Output the [X, Y] coordinate of the center of the cell containing the given text.  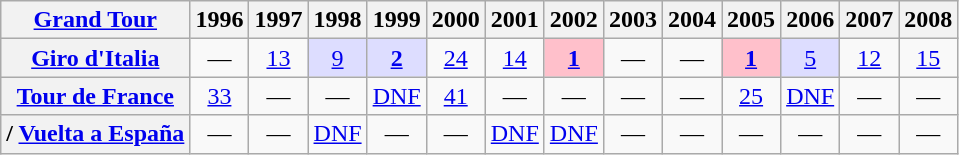
25 [752, 96]
15 [928, 58]
2007 [870, 20]
Giro d'Italia [96, 58]
2001 [514, 20]
2006 [810, 20]
5 [810, 58]
2008 [928, 20]
1999 [396, 20]
2000 [456, 20]
Tour de France [96, 96]
41 [456, 96]
2004 [692, 20]
Grand Tour [96, 20]
24 [456, 58]
/ Vuelta a España [96, 134]
33 [220, 96]
14 [514, 58]
2 [396, 58]
1996 [220, 20]
1997 [278, 20]
2002 [574, 20]
2003 [632, 20]
9 [338, 58]
1998 [338, 20]
2005 [752, 20]
12 [870, 58]
13 [278, 58]
